Determine the [X, Y] coordinate at the center of the cell enclosing the given text.  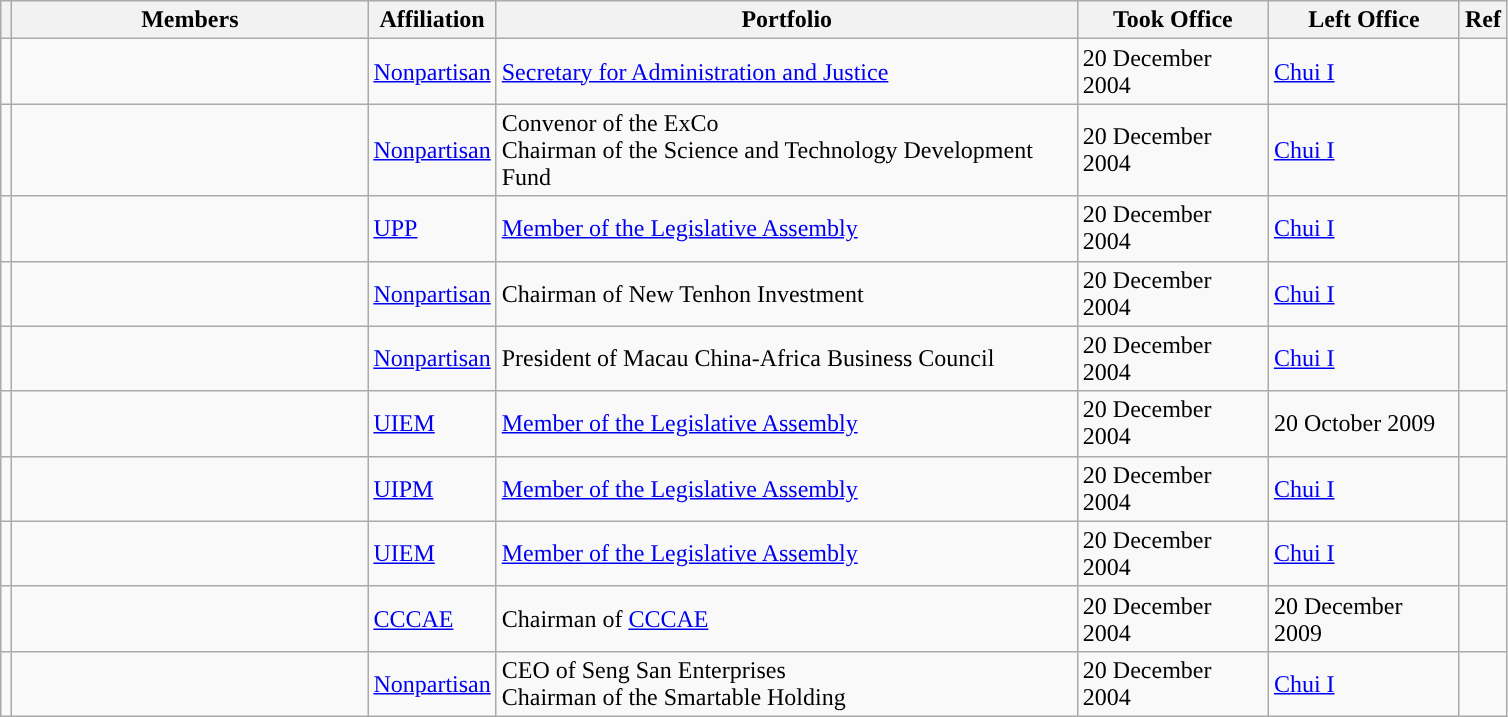
Took Office [1172, 20]
Members [190, 20]
Affiliation [432, 20]
Portfolio [786, 20]
Chairman of CCCAE [786, 618]
CEO of Seng San EnterprisesChairman of the Smartable Holding [786, 684]
President of Macau China-Africa Business Council [786, 358]
20 December 2009 [1364, 618]
UPP [432, 228]
Secretary for Administration and Justice [786, 72]
UIPM [432, 488]
20 October 2009 [1364, 424]
Chairman of New Tenhon Investment [786, 294]
Convenor of the ExCoChairman of the Science and Technology Development Fund [786, 150]
CCCAE [432, 618]
Left Office [1364, 20]
Ref [1482, 20]
